Output the (x, y) coordinate of the center of the cell containing the given text.  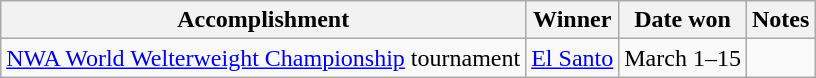
Accomplishment (264, 20)
Winner (572, 20)
Date won (683, 20)
March 1–15 (683, 58)
El Santo (572, 58)
Notes (780, 20)
NWA World Welterweight Championship tournament (264, 58)
